Detect which cell encompasses the target text, then output its [X, Y] center coordinate. 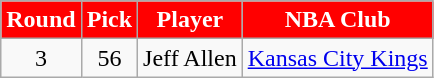
Jeff Allen [190, 58]
Pick [109, 20]
Kansas City Kings [338, 58]
NBA Club [338, 20]
Round [41, 20]
Player [190, 20]
56 [109, 58]
3 [41, 58]
